Detect which cell encompasses the target text, then output its [X, Y] center coordinate. 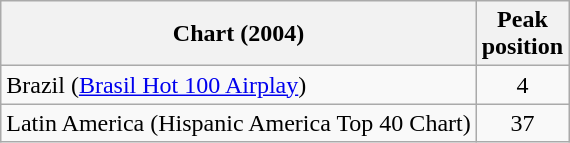
Peakposition [522, 34]
Chart (2004) [238, 34]
37 [522, 123]
Brazil (Brasil Hot 100 Airplay) [238, 85]
Latin America (Hispanic America Top 40 Chart) [238, 123]
4 [522, 85]
